Identify which cell holds the provided text, then report its (X, Y) central coordinate. 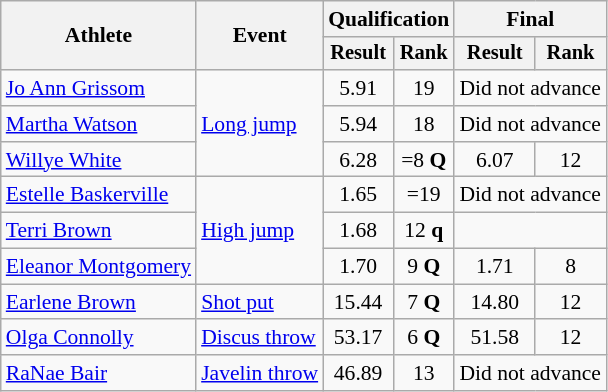
1.68 (358, 231)
Final (530, 19)
15.44 (358, 302)
53.17 (358, 338)
1.65 (358, 195)
=8 Q (424, 160)
18 (424, 124)
Estelle Baskerville (98, 195)
6.28 (358, 160)
13 (424, 373)
Shot put (260, 302)
7 Q (424, 302)
High jump (260, 230)
1.70 (358, 267)
Athlete (98, 36)
19 (424, 88)
Javelin throw (260, 373)
Terri Brown (98, 231)
14.80 (494, 302)
Martha Watson (98, 124)
Willye White (98, 160)
8 (570, 267)
Discus throw (260, 338)
Earlene Brown (98, 302)
46.89 (358, 373)
51.58 (494, 338)
6 Q (424, 338)
1.71 (494, 267)
Eleanor Montgomery (98, 267)
12 q (424, 231)
5.94 (358, 124)
9 Q (424, 267)
5.91 (358, 88)
Event (260, 36)
Long jump (260, 124)
Qualification (388, 19)
RaNae Bair (98, 373)
=19 (424, 195)
6.07 (494, 160)
Olga Connolly (98, 338)
Jo Ann Grissom (98, 88)
